Return [x, y] of the center of cell containing provided text 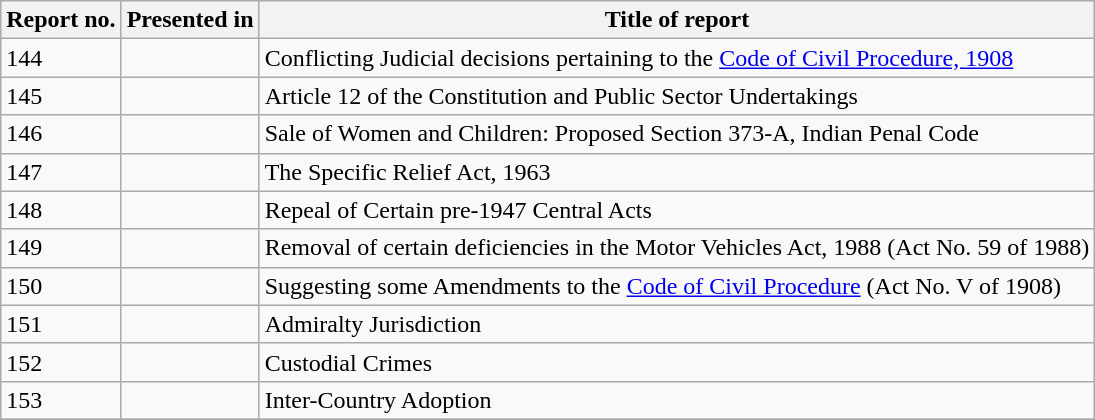
Inter-Country Adoption [677, 400]
145 [61, 96]
The Specific Relief Act, 1963 [677, 172]
Repeal of Certain pre-1947 Central Acts [677, 210]
Admiralty Jurisdiction [677, 324]
Sale of Women and Children: Proposed Section 373-A, Indian Penal Code [677, 134]
153 [61, 400]
151 [61, 324]
147 [61, 172]
Report no. [61, 20]
152 [61, 362]
Presented in [190, 20]
148 [61, 210]
Article 12 of the Constitution and Public Sector Undertakings [677, 96]
Removal of certain deficiencies in the Motor Vehicles Act, 1988 (Act No. 59 of 1988) [677, 248]
146 [61, 134]
Suggesting some Amendments to the Code of Civil Procedure (Act No. V of 1908) [677, 286]
Custodial Crimes [677, 362]
144 [61, 58]
149 [61, 248]
Title of report [677, 20]
Conflicting Judicial decisions pertaining to the Code of Civil Procedure, 1908 [677, 58]
150 [61, 286]
